Extract the (X, Y) coordinate from the center of the cell holding the provided text.  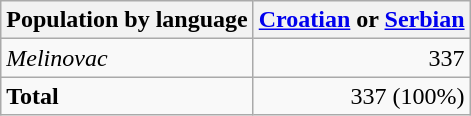
337 (362, 58)
337 (100%) (362, 96)
Croatian or Serbian (362, 20)
Population by language (127, 20)
Melinovac (127, 58)
Total (127, 96)
